Pinpoint the cell where the given text exists, returning its (X, Y) midpoint coordinate. 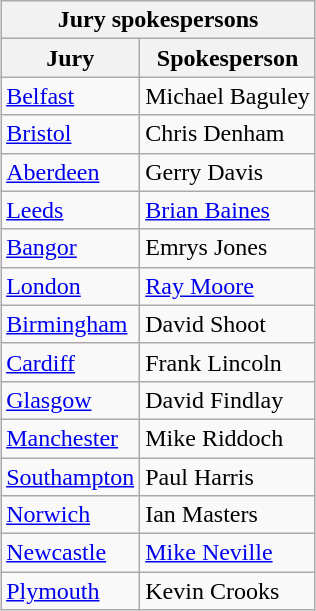
Southampton (70, 477)
Bangor (70, 248)
Michael Baguley (228, 96)
Jury (70, 58)
Belfast (70, 96)
Frank Lincoln (228, 362)
Plymouth (70, 591)
Cardiff (70, 362)
Emrys Jones (228, 248)
Jury spokespersons (158, 20)
Paul Harris (228, 477)
Brian Baines (228, 210)
Kevin Crooks (228, 591)
Norwich (70, 515)
Mike Riddoch (228, 438)
Gerry Davis (228, 172)
Birmingham (70, 324)
Manchester (70, 438)
Bristol (70, 134)
Ian Masters (228, 515)
Glasgow (70, 400)
Aberdeen (70, 172)
David Shoot (228, 324)
Newcastle (70, 553)
Spokesperson (228, 58)
Leeds (70, 210)
David Findlay (228, 400)
Chris Denham (228, 134)
Ray Moore (228, 286)
Mike Neville (228, 553)
London (70, 286)
